Provide the (x, y) coordinate of the cell's center where the given text is located.  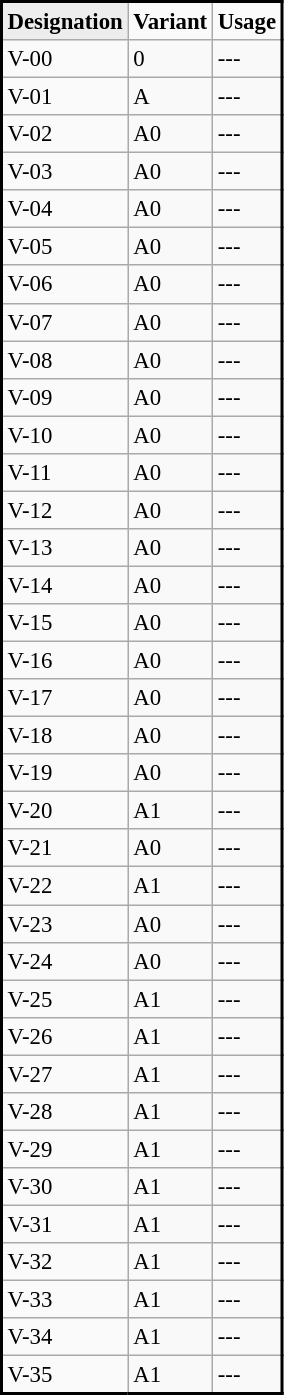
V-08 (66, 360)
V-12 (66, 510)
V-29 (66, 1149)
V-15 (66, 623)
V-01 (66, 96)
V-05 (66, 247)
Usage (247, 21)
V-09 (66, 397)
V-02 (66, 134)
V-32 (66, 1262)
V-00 (66, 59)
V-21 (66, 848)
Variant (170, 21)
V-30 (66, 1187)
V-07 (66, 322)
V-35 (66, 1375)
0 (170, 59)
V-10 (66, 435)
V-34 (66, 1337)
V-11 (66, 472)
A (170, 96)
V-33 (66, 1299)
V-22 (66, 886)
V-20 (66, 811)
Designation (66, 21)
V-13 (66, 548)
V-06 (66, 284)
V-28 (66, 1111)
V-18 (66, 736)
V-23 (66, 923)
V-27 (66, 1074)
V-26 (66, 1036)
V-31 (66, 1224)
V-19 (66, 773)
V-16 (66, 660)
V-14 (66, 585)
V-24 (66, 961)
V-17 (66, 698)
V-03 (66, 172)
V-25 (66, 999)
V-04 (66, 209)
